Locate the cell with the specified text and output its [X, Y] center coordinate. 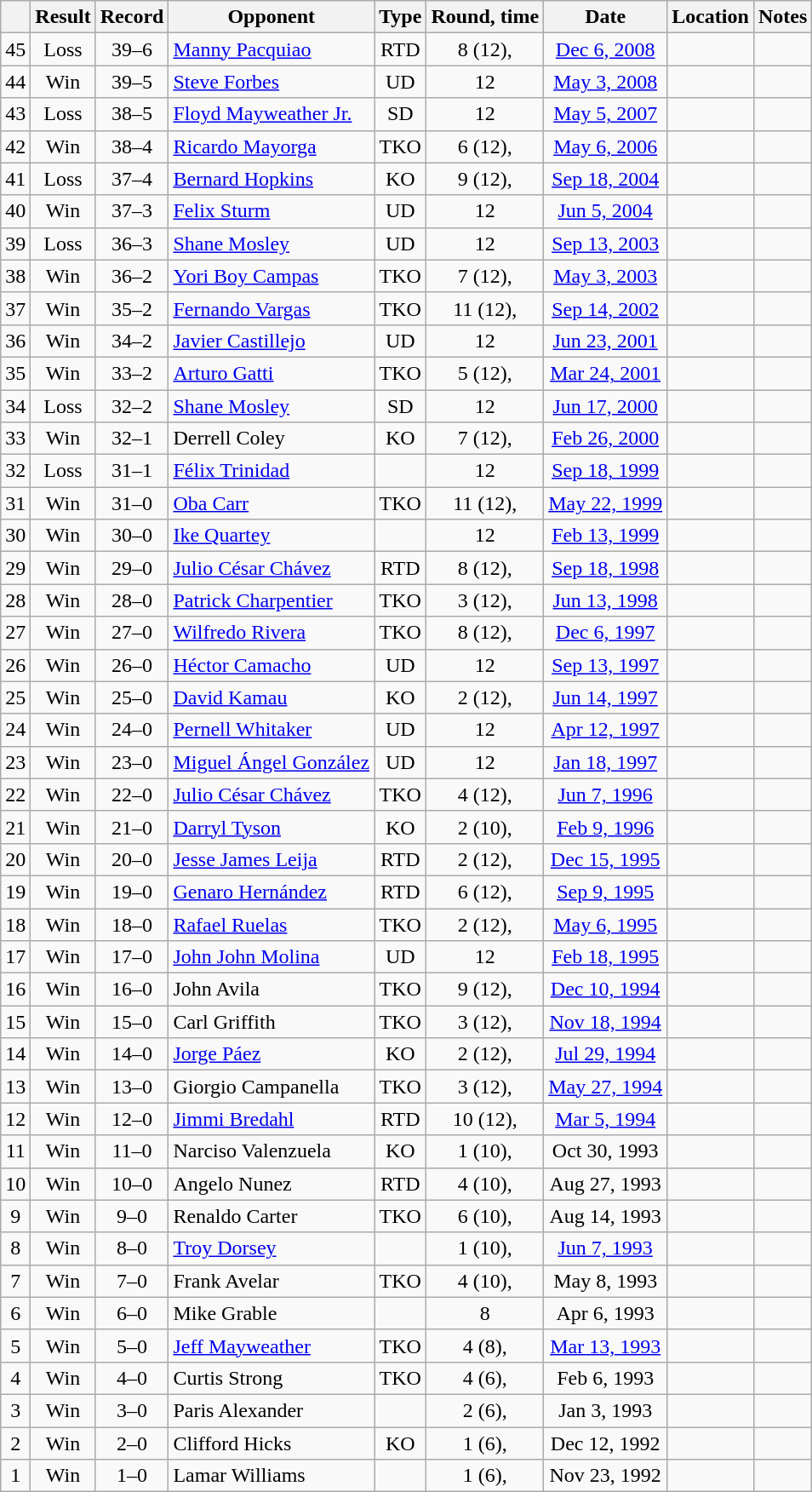
29–0 [132, 568]
28–0 [132, 600]
Derrell Coley [272, 439]
Pernell Whitaker [272, 730]
33 [15, 439]
Sep 18, 1998 [606, 568]
David Kamau [272, 697]
2 (10), [485, 827]
20 [15, 859]
Paris Alexander [272, 1410]
32–2 [132, 406]
2 [15, 1443]
4 (12), [485, 795]
May 3, 2008 [606, 82]
36–3 [132, 244]
33–2 [132, 373]
39–6 [132, 49]
Nov 23, 1992 [606, 1476]
38–4 [132, 146]
Feb 13, 1999 [606, 536]
8–0 [132, 1248]
9–0 [132, 1216]
27 [15, 633]
41 [15, 179]
3 [15, 1410]
4–0 [132, 1378]
14–0 [132, 1054]
39–5 [132, 82]
Sep 18, 2004 [606, 179]
6 (10), [485, 1216]
John Avila [272, 990]
Curtis Strong [272, 1378]
Result [63, 17]
23–0 [132, 762]
5 [15, 1346]
Jun 23, 2001 [606, 341]
9 [15, 1216]
26–0 [132, 665]
Wilfredo Rivera [272, 633]
Feb 26, 2000 [606, 439]
10 (12), [485, 1119]
6–0 [132, 1313]
1 [15, 1476]
4 (8), [485, 1346]
20–0 [132, 859]
Patrick Charpentier [272, 600]
May 22, 1999 [606, 503]
Dec 6, 2008 [606, 49]
Genaro Hernández [272, 892]
15 [15, 1022]
Jimmi Bredahl [272, 1119]
2–0 [132, 1443]
Mar 13, 1993 [606, 1346]
25 [15, 697]
28 [15, 600]
23 [15, 762]
Jeff Mayweather [272, 1346]
Mar 5, 1994 [606, 1119]
Angelo Nunez [272, 1184]
4 (6), [485, 1378]
21–0 [132, 827]
Dec 12, 1992 [606, 1443]
Félix Trinidad [272, 471]
10 [15, 1184]
43 [15, 114]
37–3 [132, 211]
Jun 14, 1997 [606, 697]
11 [15, 1151]
Felix Sturm [272, 211]
May 6, 2006 [606, 146]
30–0 [132, 536]
Jorge Páez [272, 1054]
Giorgio Campanella [272, 1087]
Bernard Hopkins [272, 179]
Ike Quartey [272, 536]
37 [15, 308]
34–2 [132, 341]
Feb 18, 1995 [606, 957]
Jun 7, 1996 [606, 795]
39 [15, 244]
14 [15, 1054]
21 [15, 827]
Clifford Hicks [272, 1443]
6 [15, 1313]
Sep 18, 1999 [606, 471]
Jun 7, 1993 [606, 1248]
17–0 [132, 957]
Fernando Vargas [272, 308]
Jun 17, 2000 [606, 406]
Dec 10, 1994 [606, 990]
7 [15, 1281]
Sep 14, 2002 [606, 308]
May 27, 1994 [606, 1087]
17 [15, 957]
22–0 [132, 795]
Nov 18, 1994 [606, 1022]
May 6, 1995 [606, 924]
36 [15, 341]
Steve Forbes [272, 82]
42 [15, 146]
Type [400, 17]
31–1 [132, 471]
May 5, 2007 [606, 114]
26 [15, 665]
35–2 [132, 308]
Aug 27, 1993 [606, 1184]
Javier Castillejo [272, 341]
5–0 [132, 1346]
Location [711, 17]
Record [132, 17]
4 [15, 1378]
30 [15, 536]
16 [15, 990]
34 [15, 406]
Frank Avelar [272, 1281]
Jul 29, 1994 [606, 1054]
10–0 [132, 1184]
Floyd Mayweather Jr. [272, 114]
32–1 [132, 439]
Round, time [485, 17]
Narciso Valenzuela [272, 1151]
19–0 [132, 892]
12–0 [132, 1119]
Apr 12, 1997 [606, 730]
7–0 [132, 1281]
Miguel Ángel González [272, 762]
29 [15, 568]
Sep 13, 1997 [606, 665]
Aug 14, 1993 [606, 1216]
31 [15, 503]
35 [15, 373]
40 [15, 211]
Feb 9, 1996 [606, 827]
38 [15, 276]
13–0 [132, 1087]
Ricardo Mayorga [272, 146]
44 [15, 82]
Renaldo Carter [272, 1216]
Jun 13, 1998 [606, 600]
5 (12), [485, 373]
Opponent [272, 17]
Darryl Tyson [272, 827]
Yori Boy Campas [272, 276]
Dec 6, 1997 [606, 633]
Oct 30, 1993 [606, 1151]
Héctor Camacho [272, 665]
13 [15, 1087]
Sep 9, 1995 [606, 892]
Jesse James Leija [272, 859]
Feb 6, 1993 [606, 1378]
16–0 [132, 990]
John John Molina [272, 957]
3–0 [132, 1410]
Date [606, 17]
1–0 [132, 1476]
Carl Griffith [272, 1022]
Mar 24, 2001 [606, 373]
19 [15, 892]
Notes [782, 17]
Jan 18, 1997 [606, 762]
Troy Dorsey [272, 1248]
25–0 [132, 697]
15–0 [132, 1022]
18–0 [132, 924]
Manny Pacquiao [272, 49]
Jan 3, 1993 [606, 1410]
11–0 [132, 1151]
38–5 [132, 114]
Jun 5, 2004 [606, 211]
37–4 [132, 179]
36–2 [132, 276]
32 [15, 471]
27–0 [132, 633]
May 8, 1993 [606, 1281]
Lamar Williams [272, 1476]
Mike Grable [272, 1313]
Rafael Ruelas [272, 924]
31–0 [132, 503]
Apr 6, 1993 [606, 1313]
Dec 15, 1995 [606, 859]
Sep 13, 2003 [606, 244]
45 [15, 49]
Oba Carr [272, 503]
May 3, 2003 [606, 276]
24–0 [132, 730]
18 [15, 924]
24 [15, 730]
Arturo Gatti [272, 373]
2 (6), [485, 1410]
22 [15, 795]
